Locate the cell with the specified text and output its (X, Y) center coordinate. 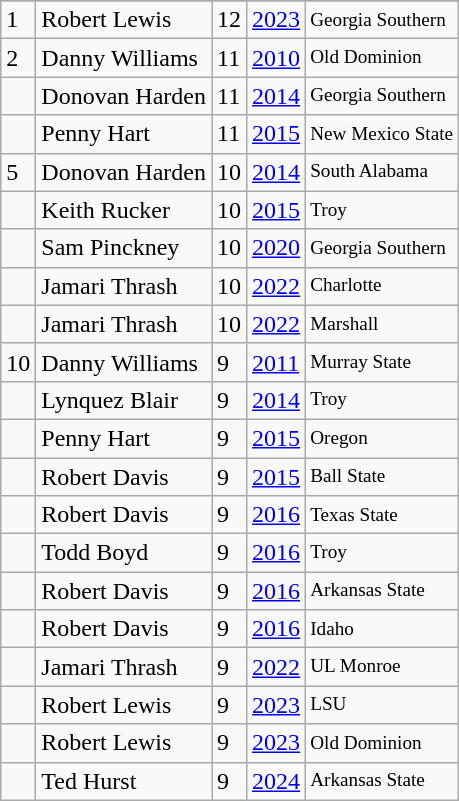
2 (18, 58)
New Mexico State (382, 134)
Oregon (382, 438)
LSU (382, 705)
1 (18, 20)
Idaho (382, 629)
South Alabama (382, 172)
Ball State (382, 477)
Murray State (382, 362)
Keith Rucker (124, 210)
2010 (276, 58)
Sam Pinckney (124, 248)
Lynquez Blair (124, 400)
2011 (276, 362)
Charlotte (382, 286)
5 (18, 172)
Todd Boyd (124, 553)
Ted Hurst (124, 781)
2020 (276, 248)
2024 (276, 781)
Texas State (382, 515)
UL Monroe (382, 667)
Marshall (382, 324)
12 (230, 20)
